Locate the cell with the specified text and output its (X, Y) center coordinate. 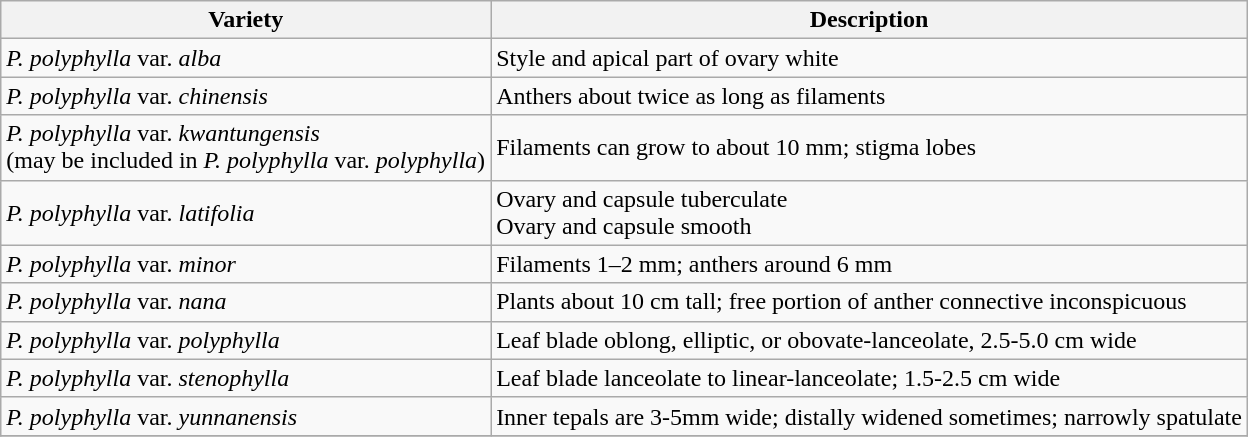
Style and apical part of ovary white (870, 58)
P. polyphylla var. yunnanensis (246, 416)
P. polyphylla var. chinensis (246, 96)
Leaf blade lanceolate to linear-lanceolate; 1.5-2.5 cm wide (870, 378)
P. polyphylla var. minor (246, 264)
P. polyphylla var. nana (246, 302)
Inner tepals are 3-5mm wide; distally widened sometimes; narrowly spatulate (870, 416)
Filaments can grow to about 10 mm; stigma lobes (870, 148)
P. polyphylla var. stenophylla (246, 378)
Leaf blade oblong, elliptic, or obovate-lanceolate, 2.5-5.0 cm wide (870, 340)
Description (870, 20)
Ovary and capsule tuberculateOvary and capsule smooth (870, 212)
Plants about 10 cm tall; free portion of anther connective inconspicuous (870, 302)
P. polyphylla var. alba (246, 58)
Filaments 1–2 mm; anthers around 6 mm (870, 264)
P. polyphylla var. latifolia (246, 212)
Variety (246, 20)
Anthers about twice as long as filaments (870, 96)
P. polyphylla var. kwantungensis(may be included in P. polyphylla var. polyphylla) (246, 148)
P. polyphylla var. polyphylla (246, 340)
